Determine the (X, Y) coordinate at the center of the cell enclosing the given text.  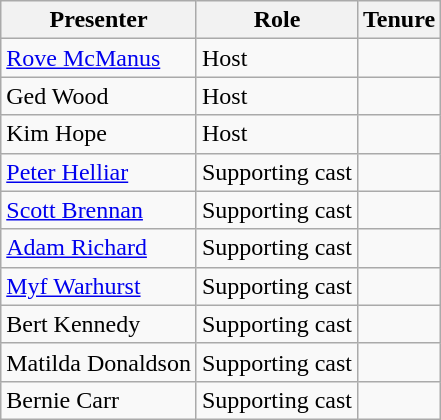
Ged Wood (99, 96)
Role (276, 20)
Rove McManus (99, 58)
Tenure (400, 20)
Presenter (99, 20)
Kim Hope (99, 134)
Adam Richard (99, 248)
Matilda Donaldson (99, 362)
Scott Brennan (99, 210)
Bert Kennedy (99, 324)
Bernie Carr (99, 400)
Myf Warhurst (99, 286)
Peter Helliar (99, 172)
